Pinpoint the cell where the given text exists, returning its [x, y] midpoint coordinate. 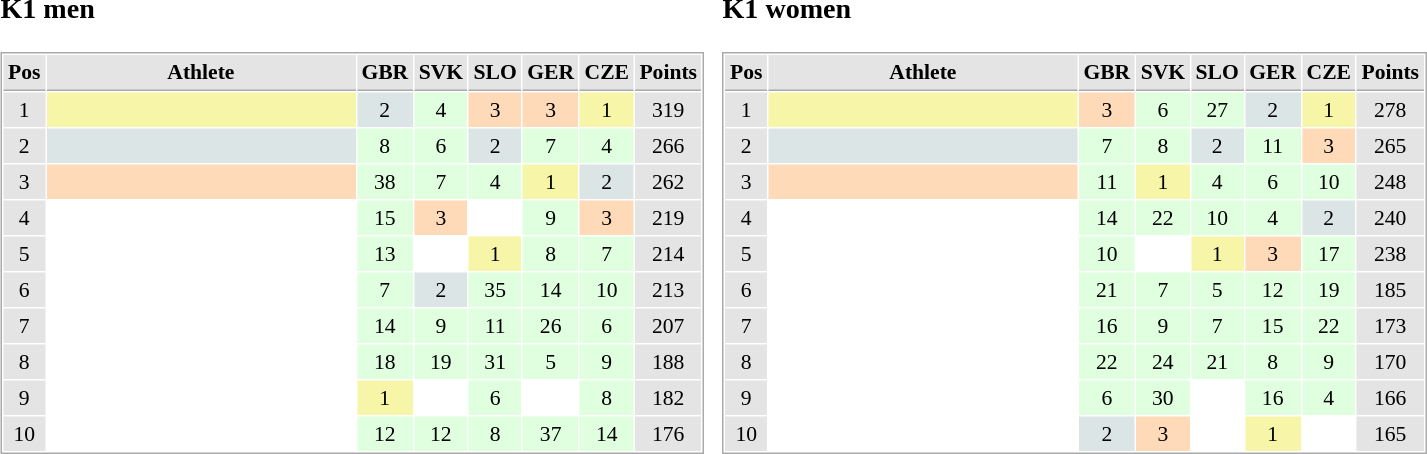
17 [1328, 254]
30 [1162, 398]
27 [1217, 110]
170 [1390, 362]
278 [1390, 110]
37 [551, 434]
38 [385, 182]
207 [668, 326]
266 [668, 146]
173 [1390, 326]
240 [1390, 218]
265 [1390, 146]
238 [1390, 254]
166 [1390, 398]
35 [495, 290]
176 [668, 434]
248 [1390, 182]
219 [668, 218]
182 [668, 398]
26 [551, 326]
13 [385, 254]
185 [1390, 290]
262 [668, 182]
214 [668, 254]
213 [668, 290]
18 [385, 362]
31 [495, 362]
319 [668, 110]
188 [668, 362]
24 [1162, 362]
165 [1390, 434]
